Determine the [x, y] coordinate at the center of the cell enclosing the given text.  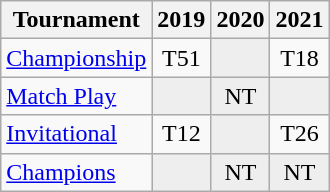
Tournament [76, 20]
2019 [182, 20]
Invitational [76, 134]
Match Play [76, 96]
Champions [76, 172]
T18 [300, 58]
Championship [76, 58]
T26 [300, 134]
T12 [182, 134]
T51 [182, 58]
2021 [300, 20]
2020 [240, 20]
